For the text-containing cell, return its midpoint in [X, Y] coordinate format. 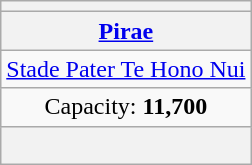
Pirae [126, 31]
Stade Pater Te Hono Nui [126, 69]
Capacity: 11,700 [126, 107]
